Locate the cell with the specified text and output its [X, Y] center coordinate. 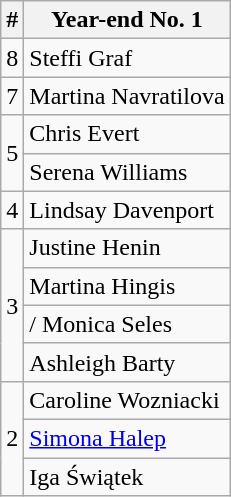
3 [12, 305]
Justine Henin [127, 248]
Chris Evert [127, 134]
Steffi Graf [127, 58]
Martina Hingis [127, 286]
Ashleigh Barty [127, 362]
Year-end No. 1 [127, 20]
Iga Świątek [127, 477]
/ Monica Seles [127, 324]
Caroline Wozniacki [127, 400]
Serena Williams [127, 172]
8 [12, 58]
Martina Navratilova [127, 96]
Lindsay Davenport [127, 210]
Simona Halep [127, 438]
2 [12, 438]
7 [12, 96]
4 [12, 210]
5 [12, 153]
# [12, 20]
